Find where the given text appears and provide that cell's center as (x, y) coordinate. 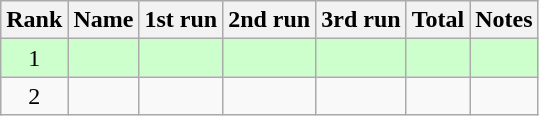
2nd run (270, 20)
1 (34, 58)
Total (438, 20)
Name (104, 20)
1st run (181, 20)
Rank (34, 20)
Notes (504, 20)
3rd run (361, 20)
2 (34, 96)
